For the text-containing cell, return its midpoint in [X, Y] coordinate format. 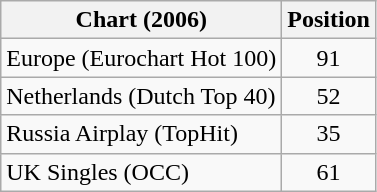
52 [329, 96]
Europe (Eurochart Hot 100) [142, 58]
Chart (2006) [142, 20]
61 [329, 172]
UK Singles (OCC) [142, 172]
Russia Airplay (TopHit) [142, 134]
Netherlands (Dutch Top 40) [142, 96]
91 [329, 58]
Position [329, 20]
35 [329, 134]
